Return the (x, y) coordinate for the center point of the cell that contains the specified text.  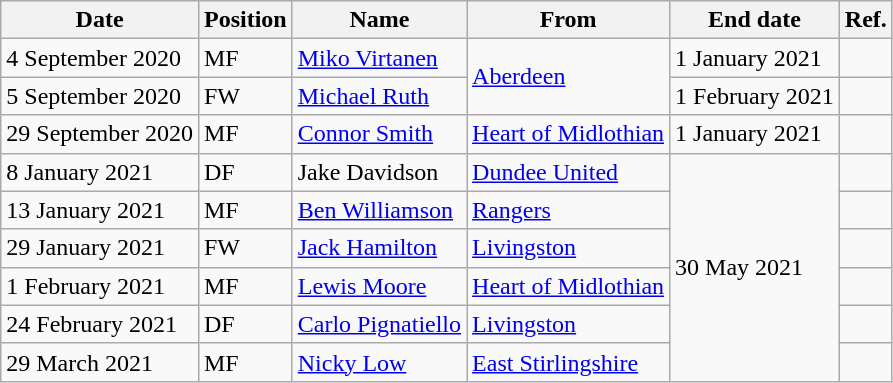
Ben Williamson (379, 210)
30 May 2021 (755, 267)
24 February 2021 (100, 324)
Lewis Moore (379, 286)
Connor Smith (379, 134)
Jack Hamilton (379, 248)
Nicky Low (379, 362)
Aberdeen (568, 77)
29 September 2020 (100, 134)
Miko Virtanen (379, 58)
29 January 2021 (100, 248)
Carlo Pignatiello (379, 324)
29 March 2021 (100, 362)
8 January 2021 (100, 172)
13 January 2021 (100, 210)
Rangers (568, 210)
End date (755, 20)
Name (379, 20)
Position (245, 20)
Date (100, 20)
Dundee United (568, 172)
Ref. (866, 20)
Michael Ruth (379, 96)
East Stirlingshire (568, 362)
From (568, 20)
4 September 2020 (100, 58)
5 September 2020 (100, 96)
Jake Davidson (379, 172)
